Provide the [X, Y] coordinate of the cell's center where the given text is located.  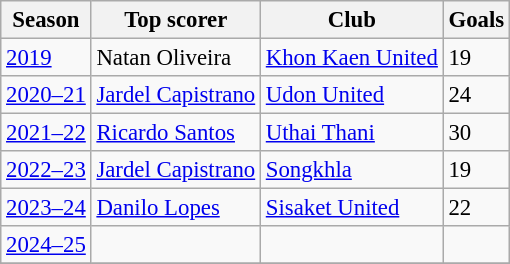
Ricardo Santos [176, 133]
Danilo Lopes [176, 208]
Khon Kaen United [352, 58]
Songkhla [352, 170]
Natan Oliveira [176, 58]
2023–24 [46, 208]
22 [476, 208]
30 [476, 133]
2020–21 [46, 95]
Club [352, 20]
Udon United [352, 95]
2019 [46, 58]
Top scorer [176, 20]
2024–25 [46, 245]
Season [46, 20]
Goals [476, 20]
2021–22 [46, 133]
Uthai Thani [352, 133]
24 [476, 95]
Sisaket United [352, 208]
2022–23 [46, 170]
